Detect which cell encompasses the target text, then output its (x, y) center coordinate. 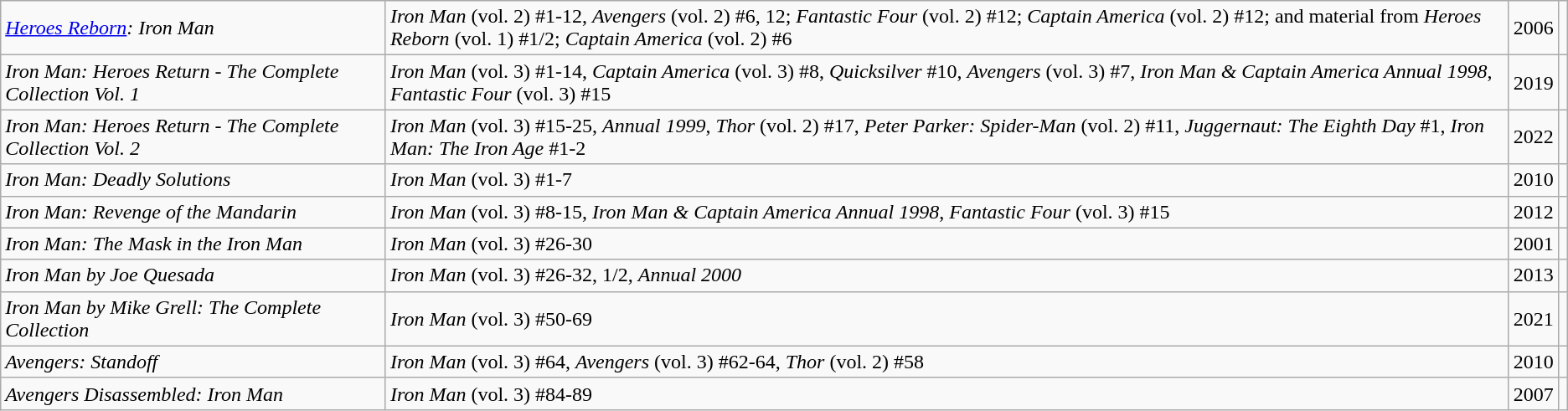
Iron Man (vol. 3) #8-15, Iron Man & Captain America Annual 1998, Fantastic Four (vol. 3) #15 (946, 212)
Iron Man: Deadly Solutions (193, 180)
Iron Man: Heroes Return - The Complete Collection Vol. 2 (193, 137)
2007 (1533, 393)
Iron Man (vol. 3) #26-30 (946, 244)
Heroes Reborn: Iron Man (193, 28)
2006 (1533, 28)
Avengers Disassembled: Iron Man (193, 393)
2013 (1533, 275)
2022 (1533, 137)
Iron Man (vol. 3) #26-32, 1/2, Annual 2000 (946, 275)
2012 (1533, 212)
Iron Man by Joe Quesada (193, 275)
Iron Man: Heroes Return - The Complete Collection Vol. 1 (193, 82)
Iron Man by Mike Grell: The Complete Collection (193, 318)
Avengers: Standoff (193, 362)
2021 (1533, 318)
Iron Man (vol. 3) #84-89 (946, 393)
2019 (1533, 82)
Iron Man (vol. 3) #1-7 (946, 180)
Iron Man: The Mask in the Iron Man (193, 244)
Iron Man: Revenge of the Mandarin (193, 212)
Iron Man (vol. 3) #50-69 (946, 318)
Iron Man (vol. 3) #64, Avengers (vol. 3) #62-64, Thor (vol. 2) #58 (946, 362)
2001 (1533, 244)
